Capture the cell that displays the provided text and extract its [x, y] central coordinate. 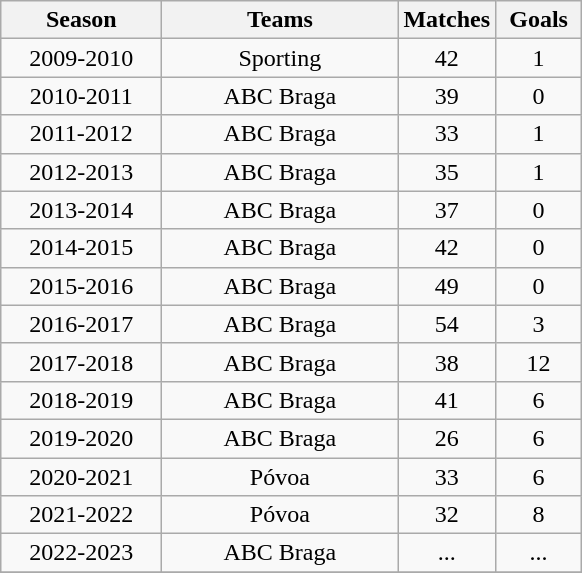
2010-2011 [82, 96]
2013-2014 [82, 210]
2017-2018 [82, 362]
37 [447, 210]
Matches [447, 20]
2022-2023 [82, 553]
41 [447, 400]
12 [539, 362]
3 [539, 324]
Season [82, 20]
Sporting [280, 58]
26 [447, 438]
2011-2012 [82, 134]
2016-2017 [82, 324]
2021-2022 [82, 515]
54 [447, 324]
2009-2010 [82, 58]
32 [447, 515]
Teams [280, 20]
35 [447, 172]
2015-2016 [82, 286]
Goals [539, 20]
2012-2013 [82, 172]
2020-2021 [82, 477]
8 [539, 515]
2014-2015 [82, 248]
2018-2019 [82, 400]
38 [447, 362]
39 [447, 96]
49 [447, 286]
2019-2020 [82, 438]
